Extract the (X, Y) coordinate from the center of the cell holding the provided text.  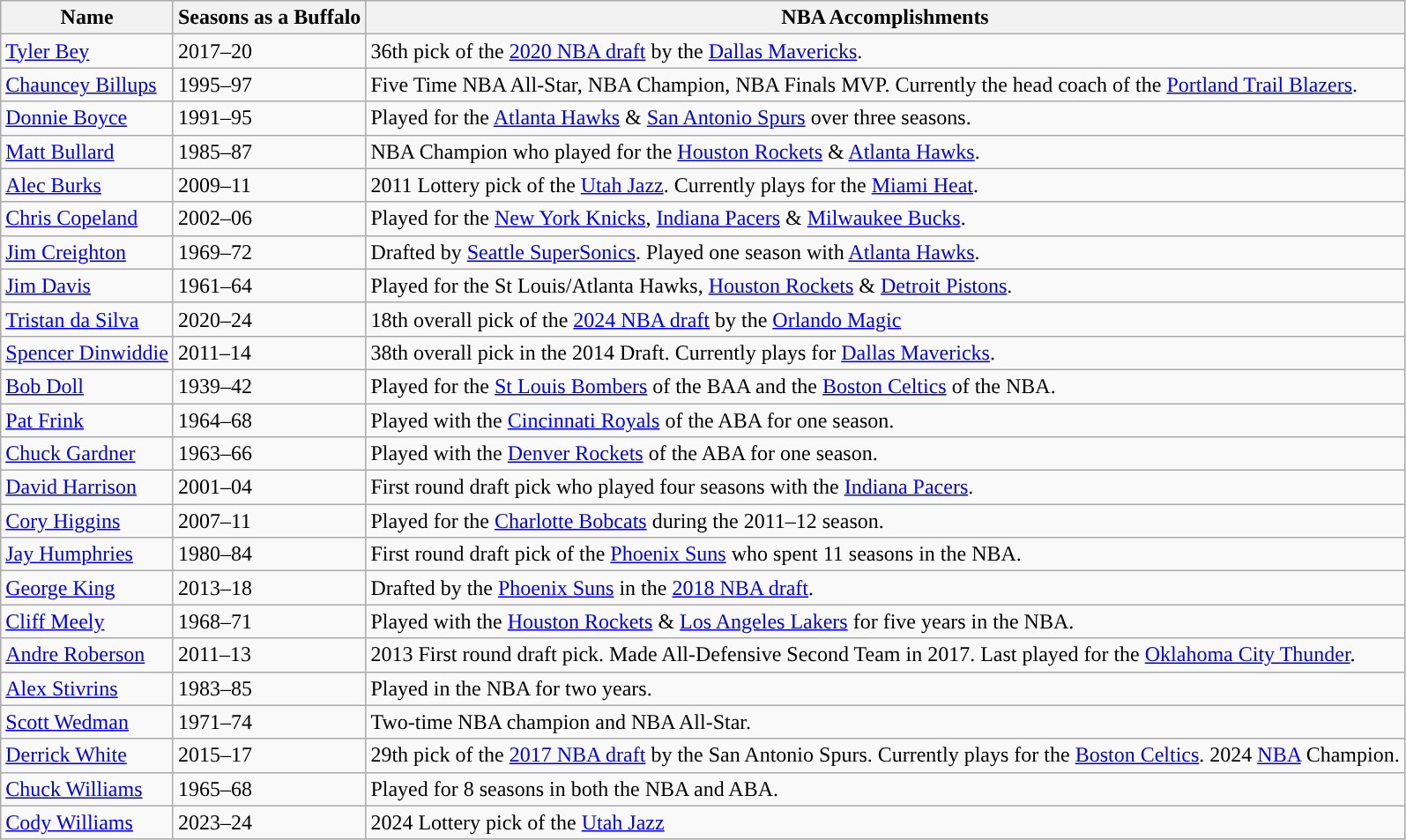
2011–13 (269, 655)
First round draft pick of the Phoenix Suns who spent 11 seasons in the NBA. (885, 554)
Scott Wedman (87, 722)
Played for the Charlotte Bobcats during the 2011–12 season. (885, 521)
1965–68 (269, 789)
Seasons as a Buffalo (269, 18)
Tyler Bey (87, 51)
2009–11 (269, 185)
2023–24 (269, 822)
1961–64 (269, 286)
Five Time NBA All-Star, NBA Champion, NBA Finals MVP. Currently the head coach of the Portland Trail Blazers. (885, 85)
Donnie Boyce (87, 118)
Alex Stivrins (87, 688)
Drafted by Seattle SuperSonics. Played one season with Atlanta Hawks. (885, 252)
2015–17 (269, 755)
Jay Humphries (87, 554)
36th pick of the 2020 NBA draft by the Dallas Mavericks. (885, 51)
1939–42 (269, 386)
Cliff Meely (87, 621)
2002–06 (269, 219)
Alec Burks (87, 185)
1983–85 (269, 688)
Chris Copeland (87, 219)
2013–18 (269, 588)
Matt Bullard (87, 152)
1995–97 (269, 85)
First round draft pick who played four seasons with the Indiana Pacers. (885, 487)
1964–68 (269, 420)
2011–14 (269, 353)
18th overall pick of the 2024 NBA draft by the Orlando Magic (885, 319)
Played for the St Louis Bombers of the BAA and the Boston Celtics of the NBA. (885, 386)
Name (87, 18)
Chauncey Billups (87, 85)
Played for the Atlanta Hawks & San Antonio Spurs over three seasons. (885, 118)
Jim Davis (87, 286)
Played for the New York Knicks, Indiana Pacers & Milwaukee Bucks. (885, 219)
Andre Roberson (87, 655)
Played for the St Louis/Atlanta Hawks, Houston Rockets & Detroit Pistons. (885, 286)
2017–20 (269, 51)
Drafted by the Phoenix Suns in the 2018 NBA draft. (885, 588)
2024 Lottery pick of the Utah Jazz (885, 822)
1963–66 (269, 454)
Jim Creighton (87, 252)
Derrick White (87, 755)
Cody Williams (87, 822)
2011 Lottery pick of the Utah Jazz. Currently plays for the Miami Heat. (885, 185)
Played with the Houston Rockets & Los Angeles Lakers for five years in the NBA. (885, 621)
2007–11 (269, 521)
NBA Accomplishments (885, 18)
1980–84 (269, 554)
1969–72 (269, 252)
Played with the Cincinnati Royals of the ABA for one season. (885, 420)
Tristan da Silva (87, 319)
Two-time NBA champion and NBA All-Star. (885, 722)
Played for 8 seasons in both the NBA and ABA. (885, 789)
29th pick of the 2017 NBA draft by the San Antonio Spurs. Currently plays for the Boston Celtics. 2024 NBA Champion. (885, 755)
Spencer Dinwiddie (87, 353)
Played with the Denver Rockets of the ABA for one season. (885, 454)
1991–95 (269, 118)
1971–74 (269, 722)
Played in the NBA for two years. (885, 688)
Pat Frink (87, 420)
Cory Higgins (87, 521)
2001–04 (269, 487)
Bob Doll (87, 386)
Chuck Gardner (87, 454)
George King (87, 588)
NBA Champion who played for the Houston Rockets & Atlanta Hawks. (885, 152)
2013 First round draft pick. Made All-Defensive Second Team in 2017. Last played for the Oklahoma City Thunder. (885, 655)
1968–71 (269, 621)
David Harrison (87, 487)
2020–24 (269, 319)
Chuck Williams (87, 789)
38th overall pick in the 2014 Draft. Currently plays for Dallas Mavericks. (885, 353)
1985–87 (269, 152)
